Pinpoint the cell where the given text exists, returning its (X, Y) midpoint coordinate. 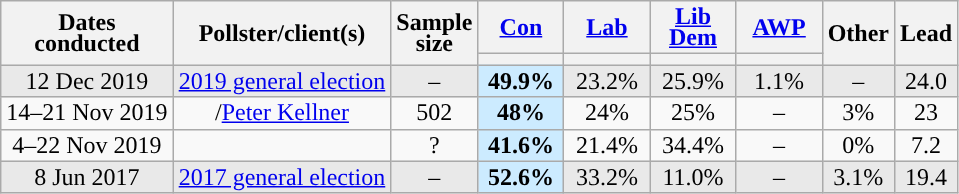
502 (434, 113)
1.1% (779, 81)
23 (926, 113)
24.0 (926, 81)
3.1% (858, 177)
2019 general election (282, 81)
19.4 (926, 177)
/Peter Kellner (282, 113)
7.2 (926, 145)
Lead (926, 33)
Pollster/client(s) (282, 33)
Lab (607, 28)
33.2% (607, 177)
4–22 Nov 2019 (87, 145)
25.9% (693, 81)
52.6% (521, 177)
49.9% (521, 81)
Lib Dem (693, 28)
34.4% (693, 145)
3% (858, 113)
23.2% (607, 81)
12 Dec 2019 (87, 81)
41.6% (521, 145)
Other (858, 33)
24% (607, 113)
48% (521, 113)
AWP (779, 28)
? (434, 145)
25% (693, 113)
21.4% (607, 145)
Samplesize (434, 33)
2017 general election (282, 177)
Datesconducted (87, 33)
8 Jun 2017 (87, 177)
14–21 Nov 2019 (87, 113)
Con (521, 28)
11.0% (693, 177)
0% (858, 145)
